From the cell containing the given text, extract its center point as (x, y) coordinate. 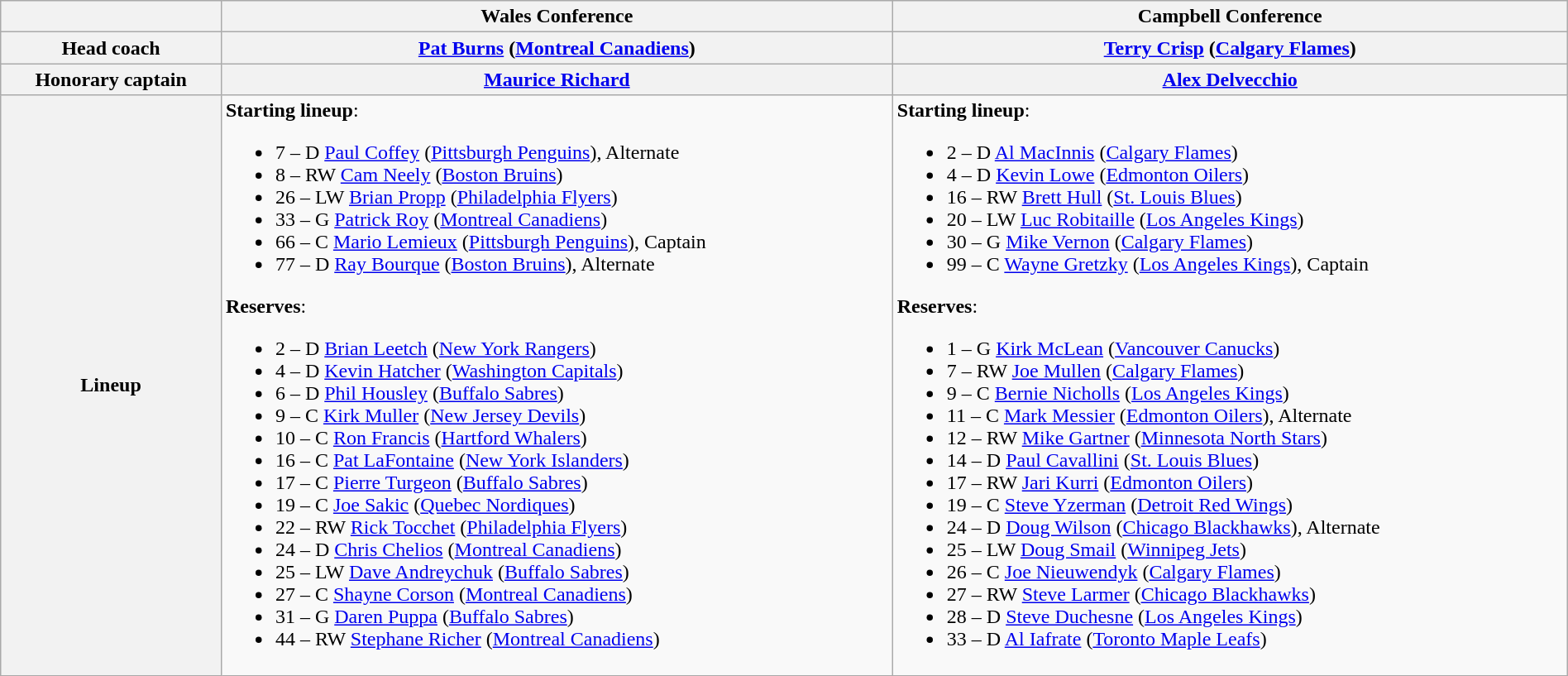
Alex Delvecchio (1230, 79)
Honorary captain (111, 79)
Lineup (111, 386)
Head coach (111, 48)
Maurice Richard (557, 79)
Pat Burns (Montreal Canadiens) (557, 48)
Terry Crisp (Calgary Flames) (1230, 48)
Wales Conference (557, 17)
Campbell Conference (1230, 17)
